From the cell containing the given text, extract its center point as [X, Y] coordinate. 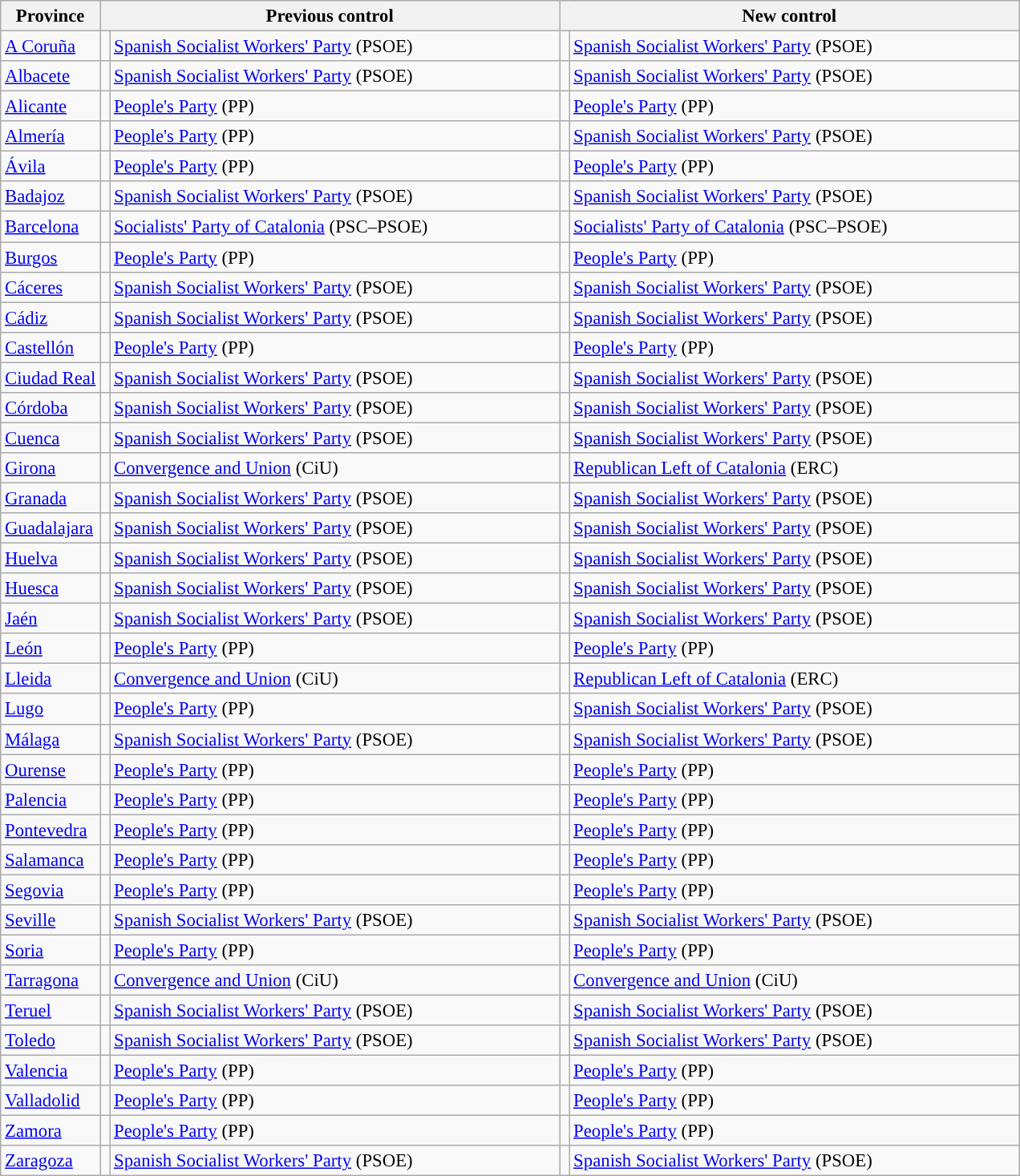
Ourense [51, 770]
Guadalajara [51, 528]
Soria [51, 950]
Cádiz [51, 317]
New control [789, 16]
Córdoba [51, 408]
Granada [51, 498]
Palencia [51, 799]
Pontevedra [51, 830]
Cáceres [51, 287]
Salamanca [51, 860]
Ciudad Real [51, 378]
Zamora [51, 1131]
Cuenca [51, 438]
Segovia [51, 890]
Barcelona [51, 227]
Alicante [51, 107]
Lugo [51, 709]
Valladolid [51, 1101]
Seville [51, 920]
Previous control [330, 16]
Burgos [51, 257]
Toledo [51, 1041]
Girona [51, 468]
Tarragona [51, 980]
Valencia [51, 1071]
Albacete [51, 76]
Málaga [51, 739]
Teruel [51, 1011]
Lleida [51, 679]
Castellón [51, 347]
A Coruña [51, 46]
León [51, 649]
Province [51, 16]
Almería [51, 136]
Ávila [51, 167]
Jaén [51, 619]
Huesca [51, 588]
Badajoz [51, 196]
Huelva [51, 559]
